Pinpoint the cell where the given text exists, returning its [X, Y] midpoint coordinate. 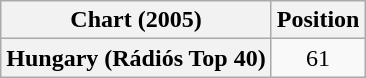
61 [318, 58]
Chart (2005) [136, 20]
Position [318, 20]
Hungary (Rádiós Top 40) [136, 58]
